Return (X, Y) of the center of cell containing provided text 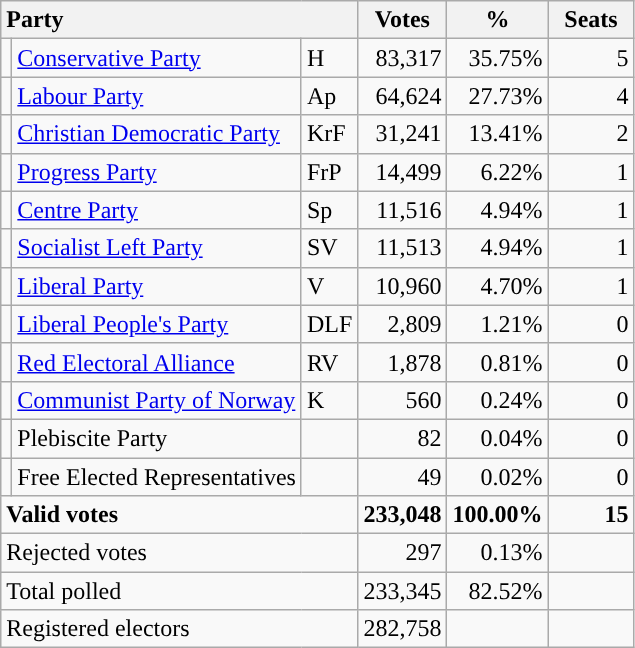
FrP (329, 172)
5 (591, 58)
Labour Party (157, 96)
2,809 (402, 324)
1.21% (498, 324)
11,513 (402, 248)
13.41% (498, 134)
Ap (329, 96)
233,048 (402, 515)
0.81% (498, 362)
31,241 (402, 134)
Votes (402, 20)
0.13% (498, 553)
82 (402, 438)
35.75% (498, 58)
H (329, 58)
Centre Party (157, 210)
4.70% (498, 286)
2 (591, 134)
0.04% (498, 438)
Valid votes (180, 515)
DLF (329, 324)
282,758 (402, 629)
Socialist Left Party (157, 248)
Communist Party of Norway (157, 400)
Plebiscite Party (157, 438)
297 (402, 553)
560 (402, 400)
SV (329, 248)
64,624 (402, 96)
14,499 (402, 172)
% (498, 20)
11,516 (402, 210)
Red Electoral Alliance (157, 362)
15 (591, 515)
Total polled (180, 591)
Sp (329, 210)
233,345 (402, 591)
1,878 (402, 362)
KrF (329, 134)
Liberal Party (157, 286)
K (329, 400)
Registered electors (180, 629)
Conservative Party (157, 58)
Progress Party (157, 172)
Party (180, 20)
Seats (591, 20)
49 (402, 477)
Free Elected Representatives (157, 477)
0.02% (498, 477)
100.00% (498, 515)
V (329, 286)
83,317 (402, 58)
10,960 (402, 286)
Rejected votes (180, 553)
6.22% (498, 172)
82.52% (498, 591)
RV (329, 362)
27.73% (498, 96)
Liberal People's Party (157, 324)
0.24% (498, 400)
Christian Democratic Party (157, 134)
4 (591, 96)
